Detect which cell encompasses the target text, then output its (x, y) center coordinate. 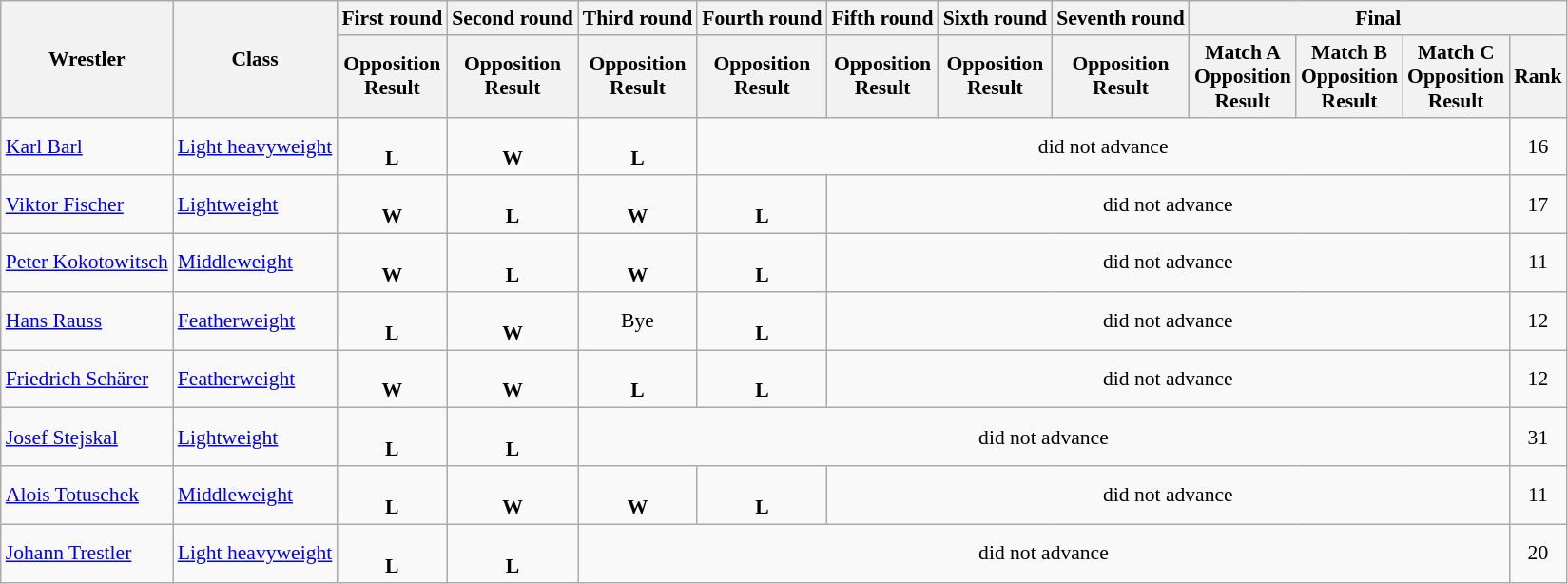
Third round (638, 18)
First round (392, 18)
31 (1539, 438)
17 (1539, 205)
Class (255, 59)
Fourth round (762, 18)
Alois Totuschek (87, 495)
Wrestler (87, 59)
Friedrich Schärer (87, 379)
Final (1379, 18)
Match COppositionResult (1456, 76)
Match BOppositionResult (1349, 76)
20 (1539, 554)
Viktor Fischer (87, 205)
Match AOppositionResult (1243, 76)
Bye (638, 321)
Peter Kokotowitsch (87, 263)
Fifth round (882, 18)
Josef Stejskal (87, 438)
Seventh round (1120, 18)
Rank (1539, 76)
Johann Trestler (87, 554)
Karl Barl (87, 146)
16 (1539, 146)
Sixth round (996, 18)
Second round (513, 18)
Hans Rauss (87, 321)
